Find where the given text appears and provide that cell's center as (x, y) coordinate. 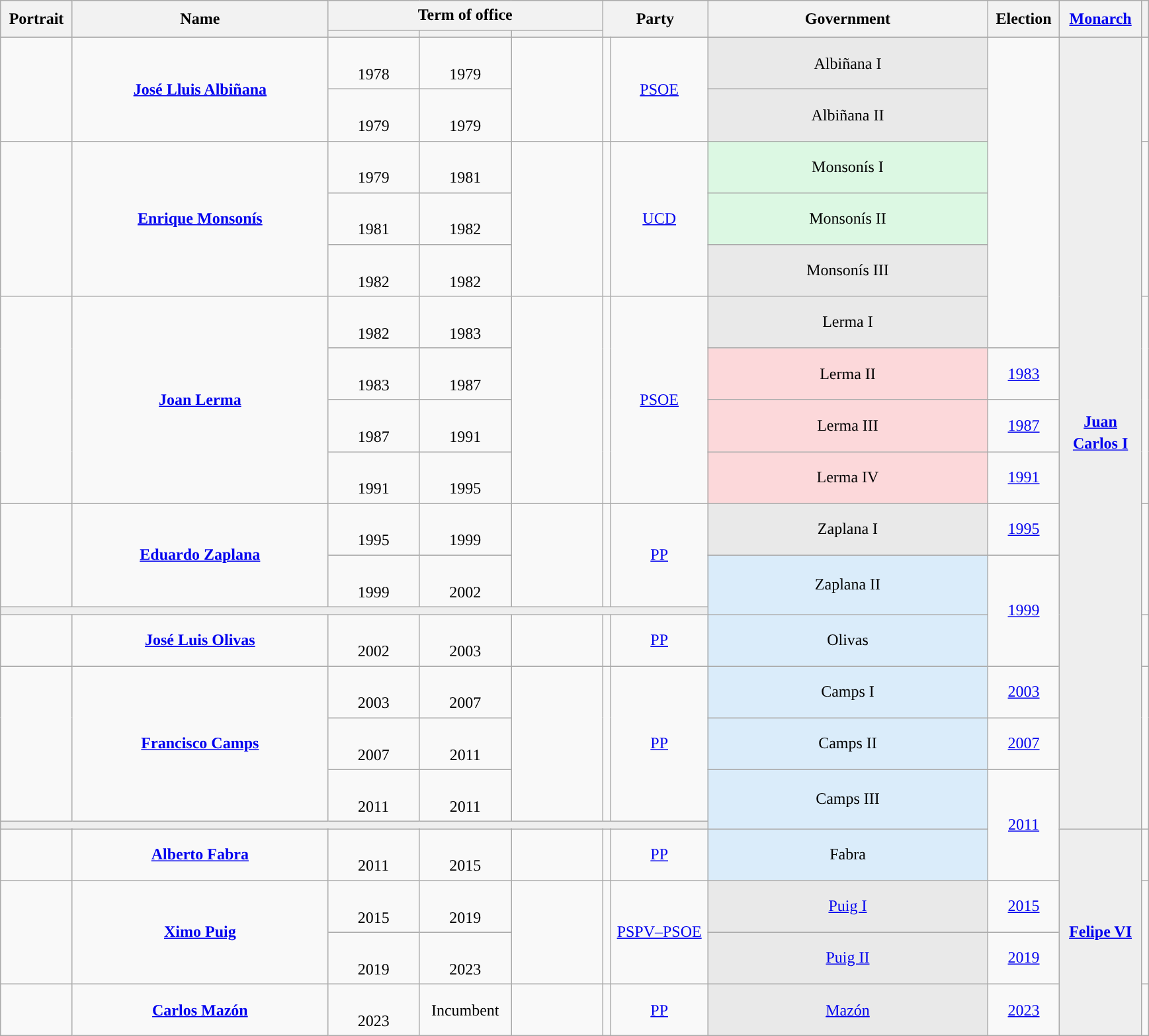
Election (1024, 19)
Government (848, 19)
Francisco Camps (200, 744)
Ximo Puig (200, 933)
Enrique Monsonís (200, 218)
Camps III (848, 799)
Zaplana I (848, 529)
José Lluis Albiñana (200, 89)
Monsonís II (848, 218)
Party (655, 19)
Puig I (848, 906)
Mazón (848, 1010)
Felipe VI (1101, 933)
Monsonís III (848, 271)
Zaplana II (848, 585)
Fabra (848, 855)
Name (200, 19)
Lerma IV (848, 478)
Term of office (465, 16)
Lerma III (848, 425)
José Luis Olivas (200, 640)
PSPV–PSOE (660, 933)
Monarch (1101, 19)
Camps I (848, 692)
Lerma I (848, 322)
Albiñana II (848, 115)
Olivas (848, 640)
Monsonís I (848, 167)
Carlos Mazón (200, 1010)
Lerma II (848, 374)
Eduardo Zaplana (200, 556)
UCD (660, 218)
Incumbent (466, 1010)
1978 (373, 63)
Joan Lerma (200, 400)
Camps II (848, 744)
Puig II (848, 958)
Juan Carlos I (1101, 433)
Alberto Fabra (200, 855)
Portrait (37, 19)
Albiñana I (848, 63)
